Identify which cell holds the provided text, then report its (x, y) central coordinate. 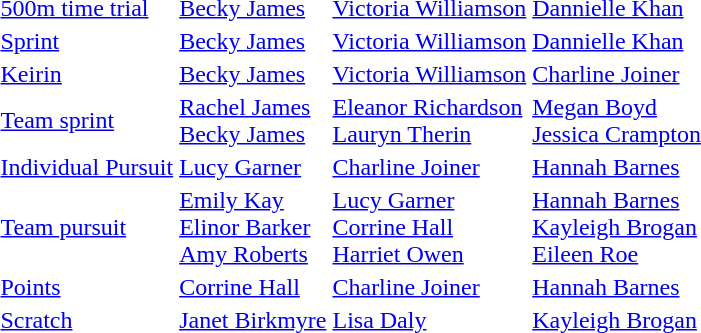
Eleanor Richardson Lauryn Therin (430, 120)
Rachel James Becky James (253, 120)
Emily Kay Elinor Barker Amy Roberts (253, 227)
Corrine Hall (253, 287)
Lucy Garner (253, 167)
Lucy Garner Corrine Hall Harriet Owen (430, 227)
